Determine the (x, y) coordinate at the center of the cell enclosing the given text.  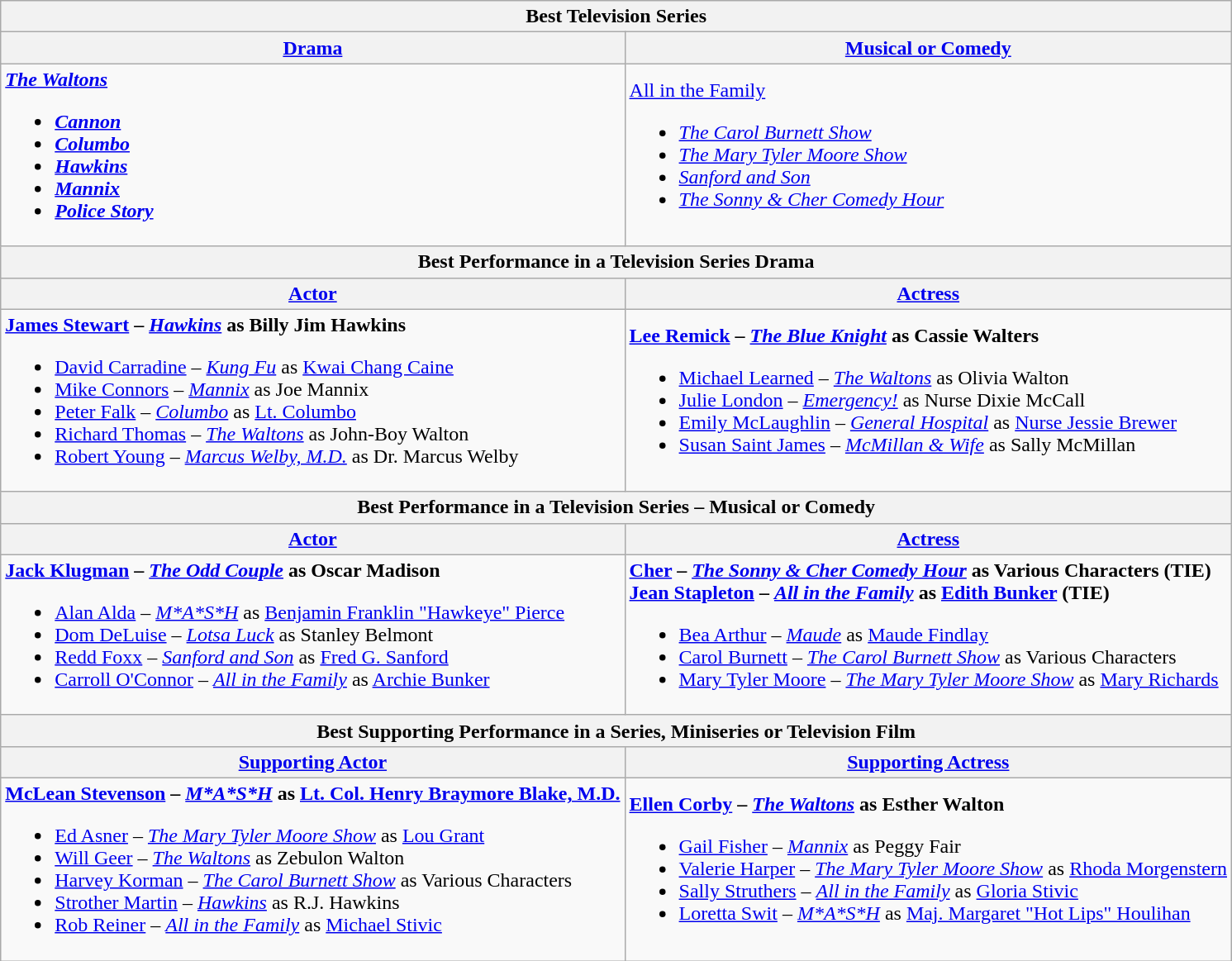
The WaltonsCannonColumboHawkinsMannixPolice Story (312, 155)
Best Television Series (616, 17)
Supporting Actress (928, 762)
Musical or Comedy (928, 48)
All in the FamilyThe Carol Burnett ShowThe Mary Tyler Moore ShowSanford and SonThe Sonny & Cher Comedy Hour (928, 155)
Drama (312, 48)
Best Performance in a Television Series Drama (616, 262)
Supporting Actor (312, 762)
Best Performance in a Television Series – Musical or Comedy (616, 507)
Best Supporting Performance in a Series, Miniseries or Television Film (616, 730)
